Determine the (X, Y) coordinate at the center of the cell enclosing the given text.  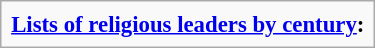
Lists of religious leaders by century: (188, 24)
